Return [X, Y] of the center of cell containing provided text 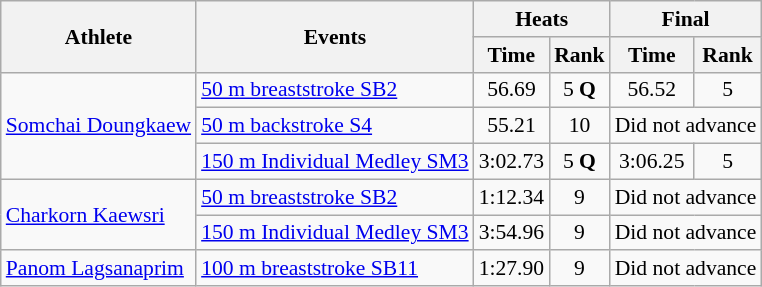
3:02.73 [512, 162]
50 m backstroke S4 [335, 126]
Somchai Doungkaew [98, 126]
3:54.96 [512, 233]
55.21 [512, 126]
Final [686, 19]
Charkorn Kaewsri [98, 214]
1:27.90 [512, 269]
Events [335, 36]
Heats [542, 19]
56.69 [512, 90]
3:06.25 [652, 162]
56.52 [652, 90]
Panom Lagsanaprim [98, 269]
Athlete [98, 36]
100 m breaststroke SB11 [335, 269]
10 [580, 126]
1:12.34 [512, 197]
